Determine the (X, Y) coordinate at the center of the cell enclosing the given text.  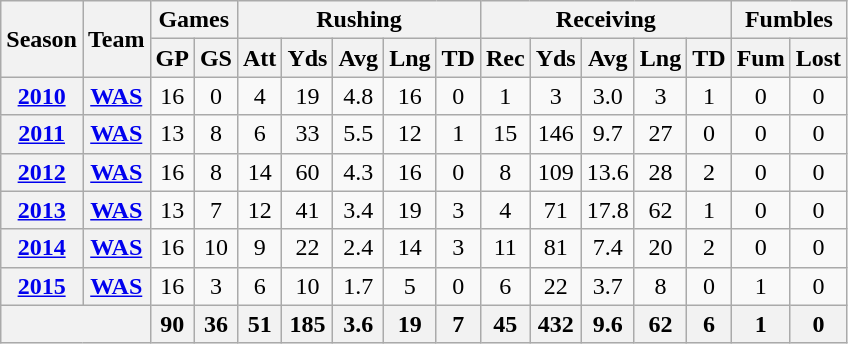
3.0 (608, 96)
9 (259, 248)
15 (505, 134)
27 (660, 134)
Fum (760, 58)
Fumbles (788, 20)
3.4 (358, 210)
Att (259, 58)
17.8 (608, 210)
3.7 (608, 286)
Season (42, 39)
11 (505, 248)
81 (556, 248)
2010 (42, 96)
2014 (42, 248)
GS (216, 58)
Rec (505, 58)
5 (410, 286)
45 (505, 324)
1.7 (358, 286)
Receiving (606, 20)
185 (308, 324)
20 (660, 248)
2011 (42, 134)
36 (216, 324)
5.5 (358, 134)
Lost (818, 58)
71 (556, 210)
2013 (42, 210)
109 (556, 172)
146 (556, 134)
2015 (42, 286)
13.6 (608, 172)
432 (556, 324)
7.4 (608, 248)
Team (116, 39)
Rushing (358, 20)
3.6 (358, 324)
Games (194, 20)
4.8 (358, 96)
2.4 (358, 248)
51 (259, 324)
41 (308, 210)
90 (172, 324)
9.6 (608, 324)
28 (660, 172)
GP (172, 58)
2012 (42, 172)
4.3 (358, 172)
33 (308, 134)
60 (308, 172)
9.7 (608, 134)
